Output the [x, y] coordinate of the center of the cell containing the given text.  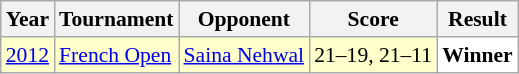
Year [28, 19]
French Open [116, 55]
21–19, 21–11 [373, 55]
Score [373, 19]
2012 [28, 55]
Result [478, 19]
Tournament [116, 19]
Winner [478, 55]
Saina Nehwal [244, 55]
Opponent [244, 19]
